Extract the [X, Y] coordinate from the center of the cell holding the provided text.  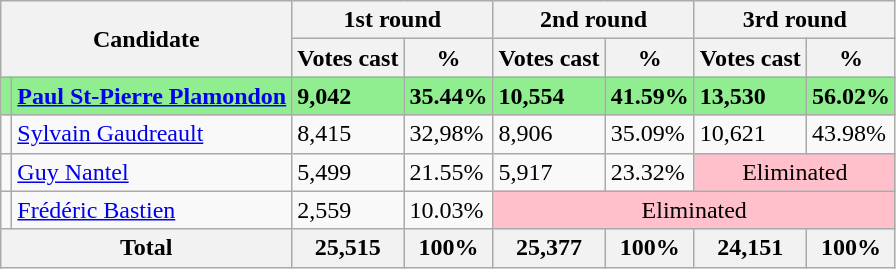
1st round [392, 20]
Total [146, 248]
8,906 [549, 134]
Sylvain Gaudreault [152, 134]
25,377 [549, 248]
Frédéric Bastien [152, 210]
56.02% [850, 96]
43.98% [850, 134]
32,98% [448, 134]
10,621 [750, 134]
25,515 [348, 248]
35.44% [448, 96]
8,415 [348, 134]
10,554 [549, 96]
Candidate [146, 39]
24,151 [750, 248]
3rd round [794, 20]
5,499 [348, 172]
Guy Nantel [152, 172]
Paul St-Pierre Plamondon [152, 96]
9,042 [348, 96]
21.55% [448, 172]
10.03% [448, 210]
41.59% [650, 96]
23.32% [650, 172]
2,559 [348, 210]
5,917 [549, 172]
13,530 [750, 96]
2nd round [594, 20]
35.09% [650, 134]
